Locate the cell with the specified text and output its (X, Y) center coordinate. 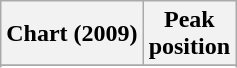
Chart (2009) (72, 34)
Peakposition (189, 34)
